Extract the [X, Y] coordinate from the center of the cell holding the provided text.  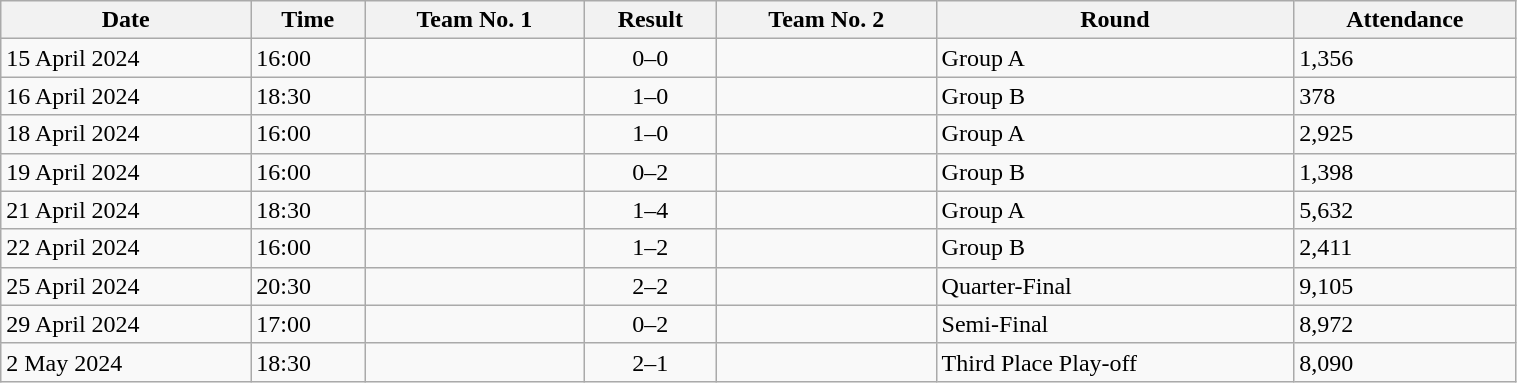
Semi-Final [1115, 324]
2,411 [1405, 248]
Result [650, 20]
1–4 [650, 210]
Time [308, 20]
Date [126, 20]
Third Place Play-off [1115, 362]
2,925 [1405, 134]
22 April 2024 [126, 248]
Attendance [1405, 20]
8,972 [1405, 324]
21 April 2024 [126, 210]
19 April 2024 [126, 172]
2–2 [650, 286]
2–1 [650, 362]
16 April 2024 [126, 96]
29 April 2024 [126, 324]
1,356 [1405, 58]
1–2 [650, 248]
2 May 2024 [126, 362]
20:30 [308, 286]
15 April 2024 [126, 58]
5,632 [1405, 210]
17:00 [308, 324]
0–0 [650, 58]
Team No. 1 [475, 20]
Quarter-Final [1115, 286]
Team No. 2 [826, 20]
1,398 [1405, 172]
18 April 2024 [126, 134]
8,090 [1405, 362]
25 April 2024 [126, 286]
Round [1115, 20]
9,105 [1405, 286]
378 [1405, 96]
